Extract the (X, Y) coordinate from the center of the cell holding the provided text.  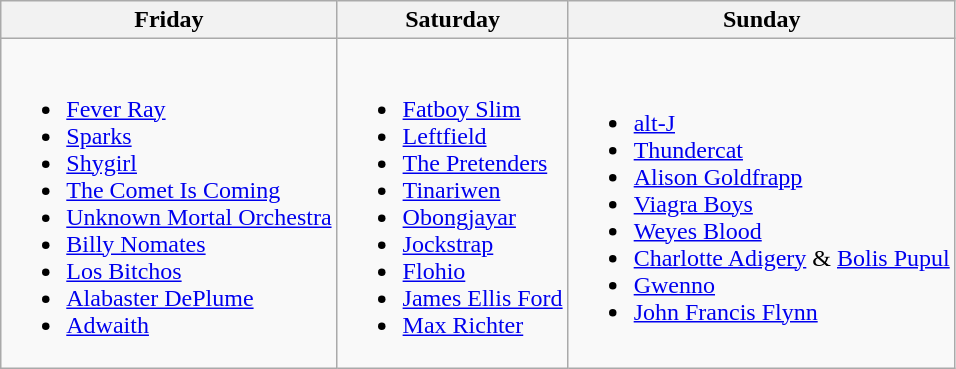
alt-JThundercatAlison GoldfrappViagra BoysWeyes BloodCharlotte Adigery & Bolis PupulGwennoJohn Francis Flynn (762, 204)
Friday (169, 20)
Fatboy SlimLeftfieldThe PretendersTinariwenObongjayarJockstrapFlohioJames Ellis FordMax Richter (452, 204)
Sunday (762, 20)
Fever RaySparksShygirlThe Comet Is ComingUnknown Mortal OrchestraBilly NomatesLos BitchosAlabaster DePlumeAdwaith (169, 204)
Saturday (452, 20)
